Return the (X, Y) coordinate for the center point of the cell that contains the specified text.  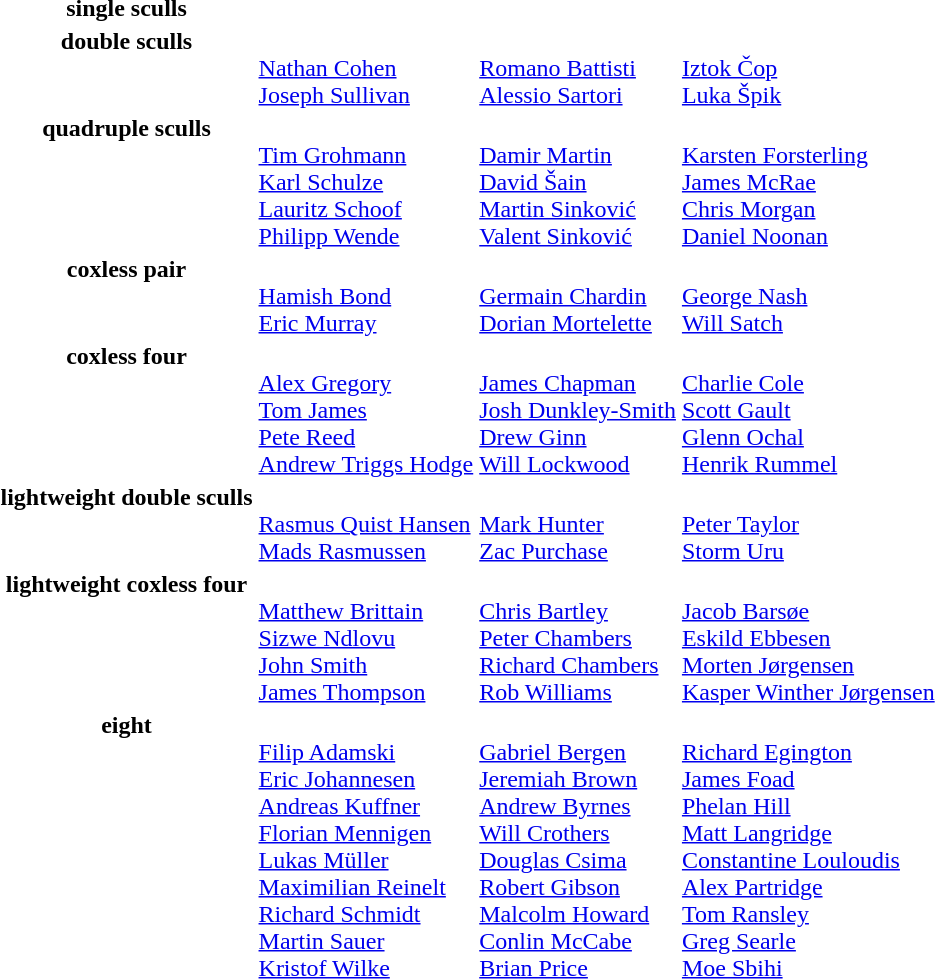
Hamish BondEric Murray (366, 296)
Matthew BrittainSizwe NdlovuJohn SmithJames Thompson (366, 638)
Rasmus Quist HansenMads Rasmussen (366, 524)
Romano BattistiAlessio Sartori (578, 68)
Germain ChardinDorian Mortelette (578, 296)
Nathan CohenJoseph Sullivan (366, 68)
Chris BartleyPeter ChambersRichard ChambersRob Williams (578, 638)
James ChapmanJosh Dunkley-SmithDrew GinnWill Lockwood (578, 410)
Tim GrohmannKarl SchulzeLauritz SchoofPhilipp Wende (366, 182)
Damir MartinDavid ŠainMartin SinkovićValent Sinković (578, 182)
Mark HunterZac Purchase (578, 524)
Alex GregoryTom JamesPete ReedAndrew Triggs Hodge (366, 410)
